Search for the cell housing the specified text and yield its (x, y) center coordinate. 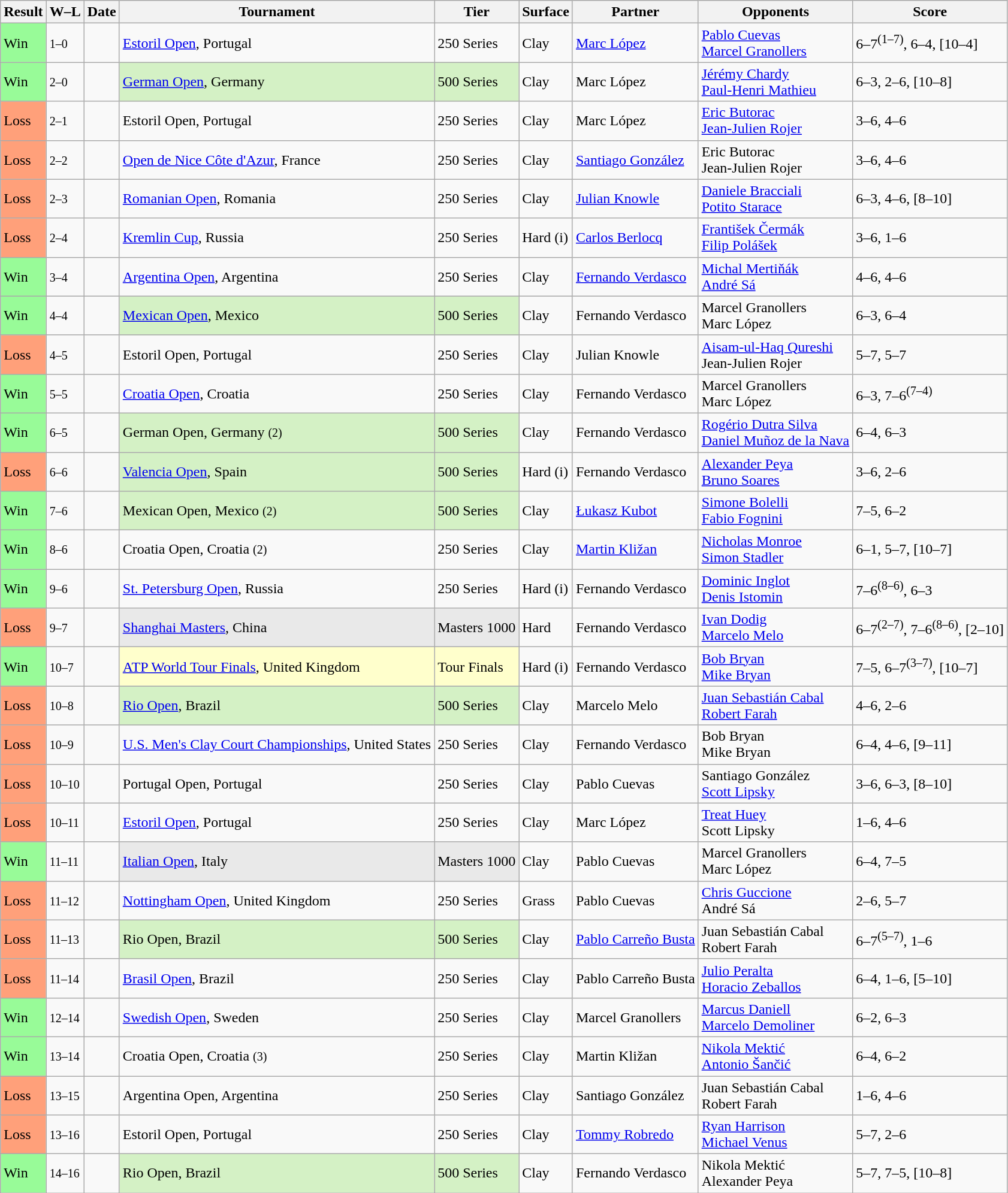
7–5, 6–7(3–7), [10–7] (930, 666)
7–6 (65, 511)
7–6(8–6), 6–3 (930, 588)
6–3, 6–4 (930, 315)
Marcelo Melo (635, 706)
11–13 (65, 940)
Italian Open, Italy (277, 862)
Surface (546, 12)
Mexican Open, Mexico (2) (277, 511)
Opponents (775, 12)
6–7(2–7), 7–6(8–6), [2–10] (930, 628)
Santiago González Scott Lipsky (775, 784)
ATP World Tour Finals, United Kingdom (277, 666)
W–L (65, 12)
German Open, Germany (277, 81)
Date (102, 12)
9–7 (65, 628)
7–5, 6–2 (930, 511)
4–6, 2–6 (930, 706)
Result (23, 12)
2–1 (65, 121)
13–14 (65, 1056)
5–7, 2–6 (930, 1135)
11–14 (65, 978)
Marcel Granollers (635, 1017)
2–0 (65, 81)
Croatia Open, Croatia (3) (277, 1056)
5–5 (65, 393)
Treat Huey Scott Lipsky (775, 822)
Tournament (277, 12)
Brasil Open, Brazil (277, 978)
6–4, 1–6, [5–10] (930, 978)
Simone Bolelli Fabio Fognini (775, 511)
Julio Peralta Horacio Zeballos (775, 978)
6–3, 4–6, [8–10] (930, 199)
4–6, 4–6 (930, 277)
10–8 (65, 706)
Tour Finals (477, 666)
5–7, 7–5, [10–8] (930, 1173)
6–7(5–7), 1–6 (930, 940)
6–7(1–7), 6–4, [10–4] (930, 43)
Partner (635, 12)
Swedish Open, Sweden (277, 1017)
Tommy Robredo (635, 1135)
4–4 (65, 315)
6–3, 7–6(7–4) (930, 393)
Chris Guccione André Sá (775, 900)
Nicholas Monroe Simon Stadler (775, 550)
Nikola Mektić Antonio Šančić (775, 1056)
Mexican Open, Mexico (277, 315)
10–7 (65, 666)
Kremlin Cup, Russia (277, 237)
5–7, 5–7 (930, 355)
1–0 (65, 43)
Carlos Berlocq (635, 237)
6–4, 6–2 (930, 1056)
Croatia Open, Croatia (2) (277, 550)
14–16 (65, 1173)
Portugal Open, Portugal (277, 784)
Valencia Open, Spain (277, 471)
Grass (546, 900)
6–4, 4–6, [9–11] (930, 744)
Nottingham Open, United Kingdom (277, 900)
Ivan Dodig Marcelo Melo (775, 628)
10–9 (65, 744)
Shanghai Masters, China (277, 628)
Tier (477, 12)
Pablo Cuevas Marcel Granollers (775, 43)
František Čermák Filip Polášek (775, 237)
2–2 (65, 159)
St. Petersburg Open, Russia (277, 588)
3–6, 6–3, [8–10] (930, 784)
Nikola Mektić Alexander Peya (775, 1173)
6–6 (65, 471)
Romanian Open, Romania (277, 199)
U.S. Men's Clay Court Championships, United States (277, 744)
Marcus Daniell Marcelo Demoliner (775, 1017)
11–11 (65, 862)
6–4, 6–3 (930, 433)
German Open, Germany (2) (277, 433)
Alexander Peya Bruno Soares (775, 471)
3–6, 2–6 (930, 471)
4–5 (65, 355)
10–10 (65, 784)
11–12 (65, 900)
6–3, 2–6, [10–8] (930, 81)
Ryan Harrison Michael Venus (775, 1135)
Croatia Open, Croatia (277, 393)
6–1, 5–7, [10–7] (930, 550)
Open de Nice Côte d'Azur, France (277, 159)
13–15 (65, 1095)
2–6, 5–7 (930, 900)
Rogério Dutra Silva Daniel Muñoz de la Nava (775, 433)
3–6, 1–6 (930, 237)
9–6 (65, 588)
Jérémy Chardy Paul-Henri Mathieu (775, 81)
Dominic Inglot Denis Istomin (775, 588)
6–2, 6–3 (930, 1017)
13–16 (65, 1135)
Michal Mertiňák André Sá (775, 277)
12–14 (65, 1017)
6–5 (65, 433)
3–4 (65, 277)
2–4 (65, 237)
Hard (546, 628)
Score (930, 12)
Łukasz Kubot (635, 511)
10–11 (65, 822)
Daniele Bracciali Potito Starace (775, 199)
8–6 (65, 550)
Aisam-ul-Haq Qureshi Jean-Julien Rojer (775, 355)
2–3 (65, 199)
6–4, 7–5 (930, 862)
